Provide the [X, Y] coordinate of the cell's center where the given text is located.  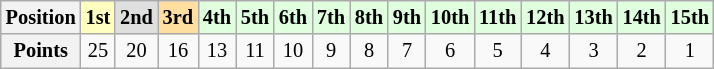
7th [331, 17]
14th [642, 17]
12th [545, 17]
1st [98, 17]
7 [407, 51]
6 [450, 51]
3 [593, 51]
4 [545, 51]
10 [293, 51]
13th [593, 17]
3rd [178, 17]
8th [369, 17]
20 [136, 51]
Points [41, 51]
16 [178, 51]
5th [255, 17]
11 [255, 51]
Position [41, 17]
2 [642, 51]
6th [293, 17]
9th [407, 17]
4th [217, 17]
10th [450, 17]
13 [217, 51]
25 [98, 51]
1 [690, 51]
5 [498, 51]
2nd [136, 17]
15th [690, 17]
11th [498, 17]
9 [331, 51]
8 [369, 51]
